Scan for the cell matching the given text and deliver its (X, Y) coordinate at center. 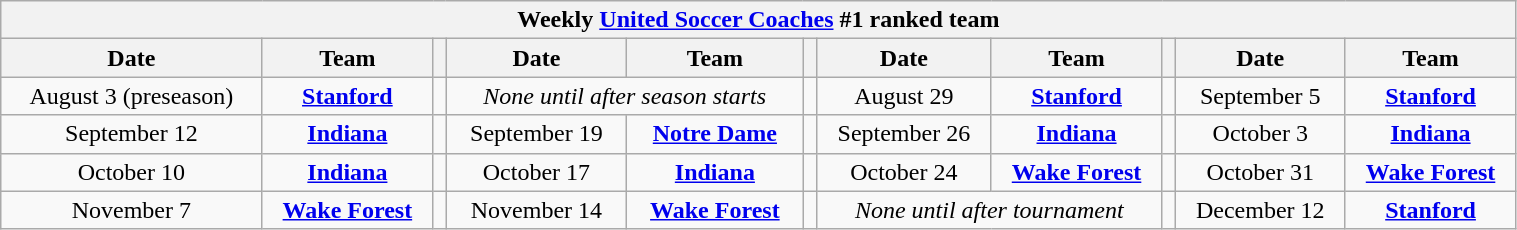
September 12 (132, 134)
None until after tournament (990, 210)
October 10 (132, 172)
Notre Dame (716, 134)
September 26 (904, 134)
Weekly United Soccer Coaches #1 ranked team (758, 20)
August 29 (904, 96)
September 5 (1260, 96)
November 14 (536, 210)
October 31 (1260, 172)
November 7 (132, 210)
December 12 (1260, 210)
October 17 (536, 172)
October 3 (1260, 134)
September 19 (536, 134)
None until after season starts (624, 96)
October 24 (904, 172)
August 3 (preseason) (132, 96)
